Determine the (x, y) coordinate at the center of the cell enclosing the given text.  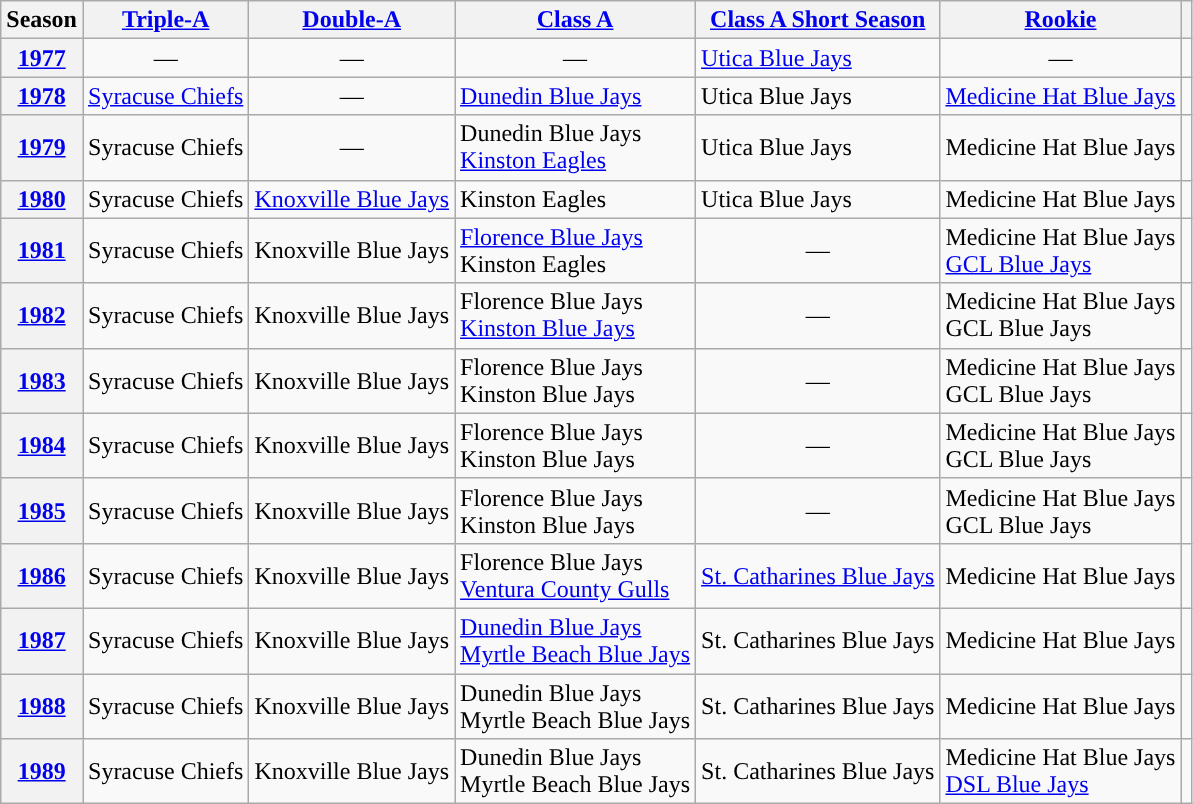
Rookie (1060, 20)
Class A Short Season (818, 20)
1982 (42, 316)
1986 (42, 576)
Florence Blue JaysKinston Eagles (576, 250)
Dunedin Blue Jays (576, 96)
Medicine Hat Blue JaysDSL Blue Jays (1060, 772)
Florence Blue JaysVentura County Gulls (576, 576)
Triple-A (165, 20)
1983 (42, 380)
1984 (42, 446)
1980 (42, 199)
1989 (42, 772)
Season (42, 20)
1988 (42, 706)
Dunedin Blue JaysKinston Eagles (576, 148)
Class A (576, 20)
1977 (42, 58)
1981 (42, 250)
1978 (42, 96)
1979 (42, 148)
1985 (42, 510)
Kinston Eagles (576, 199)
1987 (42, 640)
Double-A (352, 20)
